Output the (x, y) coordinate of the center of the cell containing the given text.  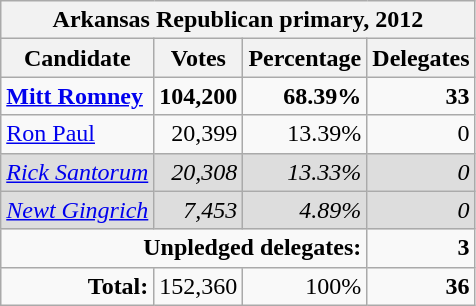
104,200 (198, 96)
152,360 (198, 286)
13.39% (305, 134)
13.33% (305, 172)
68.39% (305, 96)
100% (305, 286)
20,399 (198, 134)
Ron Paul (78, 134)
Percentage (305, 58)
7,453 (198, 210)
Delegates (421, 58)
Total: (78, 286)
Mitt Romney (78, 96)
3 (421, 248)
20,308 (198, 172)
Rick Santorum (78, 172)
Candidate (78, 58)
Arkansas Republican primary, 2012 (238, 20)
33 (421, 96)
4.89% (305, 210)
Newt Gingrich (78, 210)
36 (421, 286)
Votes (198, 58)
Unpledged delegates: (184, 248)
